Return the (x, y) coordinate for the center point of the cell that contains the specified text.  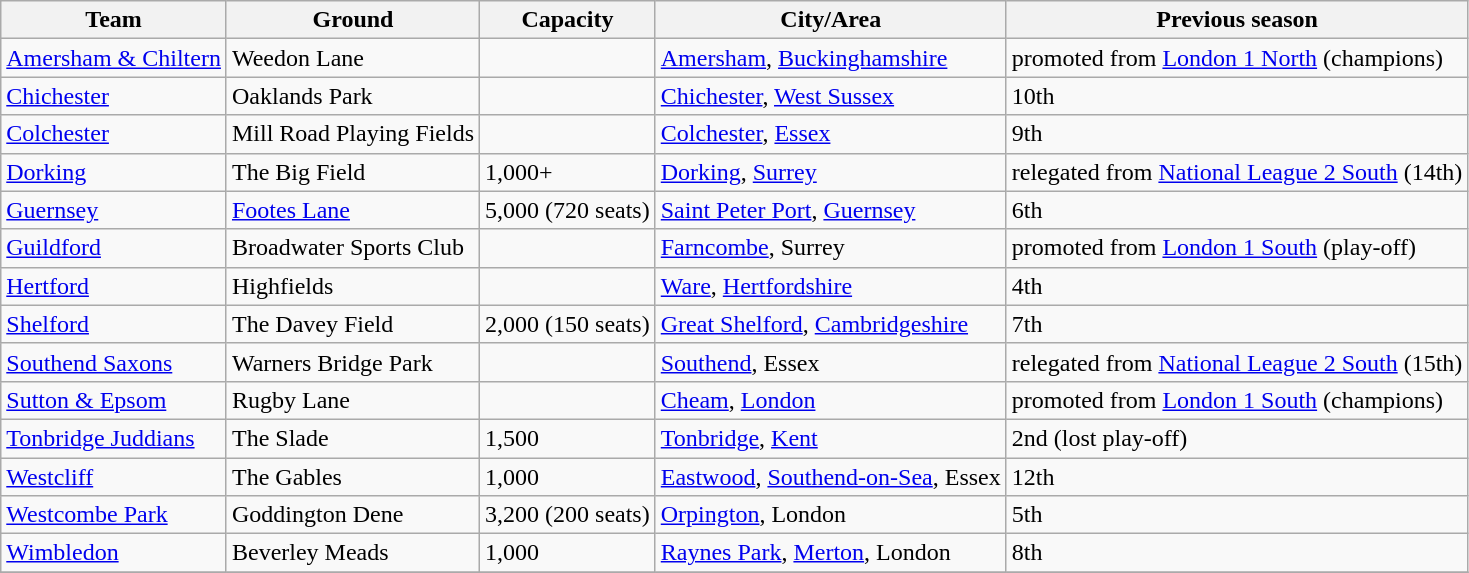
2,000 (150 seats) (568, 324)
relegated from National League 2 South (14th) (1237, 172)
Southend, Essex (830, 362)
Ground (352, 20)
2nd (lost play-off) (1237, 438)
Westcliff (114, 477)
5,000 (720 seats) (568, 210)
Mill Road Playing Fields (352, 134)
Wimbledon (114, 553)
4th (1237, 286)
Rugby Lane (352, 400)
Guernsey (114, 210)
promoted from London 1 North (champions) (1237, 58)
Colchester, Essex (830, 134)
Chichester, West Sussex (830, 96)
1,000+ (568, 172)
City/Area (830, 20)
Cheam, London (830, 400)
Warners Bridge Park (352, 362)
The Gables (352, 477)
The Slade (352, 438)
5th (1237, 515)
Southend Saxons (114, 362)
Eastwood, Southend-on-Sea, Essex (830, 477)
Oaklands Park (352, 96)
Dorking, Surrey (830, 172)
1,500 (568, 438)
Capacity (568, 20)
The Davey Field (352, 324)
Westcombe Park (114, 515)
6th (1237, 210)
Amersham & Chiltern (114, 58)
9th (1237, 134)
10th (1237, 96)
Saint Peter Port, Guernsey (830, 210)
Team (114, 20)
Shelford (114, 324)
Chichester (114, 96)
Previous season (1237, 20)
Goddington Dene (352, 515)
Colchester (114, 134)
Farncombe, Surrey (830, 248)
Amersham, Buckinghamshire (830, 58)
8th (1237, 553)
Dorking (114, 172)
The Big Field (352, 172)
Beverley Meads (352, 553)
Tonbridge Juddians (114, 438)
7th (1237, 324)
Raynes Park, Merton, London (830, 553)
12th (1237, 477)
promoted from London 1 South (champions) (1237, 400)
Weedon Lane (352, 58)
Sutton & Epsom (114, 400)
Ware, Hertfordshire (830, 286)
promoted from London 1 South (play-off) (1237, 248)
Orpington, London (830, 515)
Tonbridge, Kent (830, 438)
Broadwater Sports Club (352, 248)
Footes Lane (352, 210)
Guildford (114, 248)
Highfields (352, 286)
Hertford (114, 286)
Great Shelford, Cambridgeshire (830, 324)
3,200 (200 seats) (568, 515)
relegated from National League 2 South (15th) (1237, 362)
